Return [X, Y] of the center of cell containing provided text 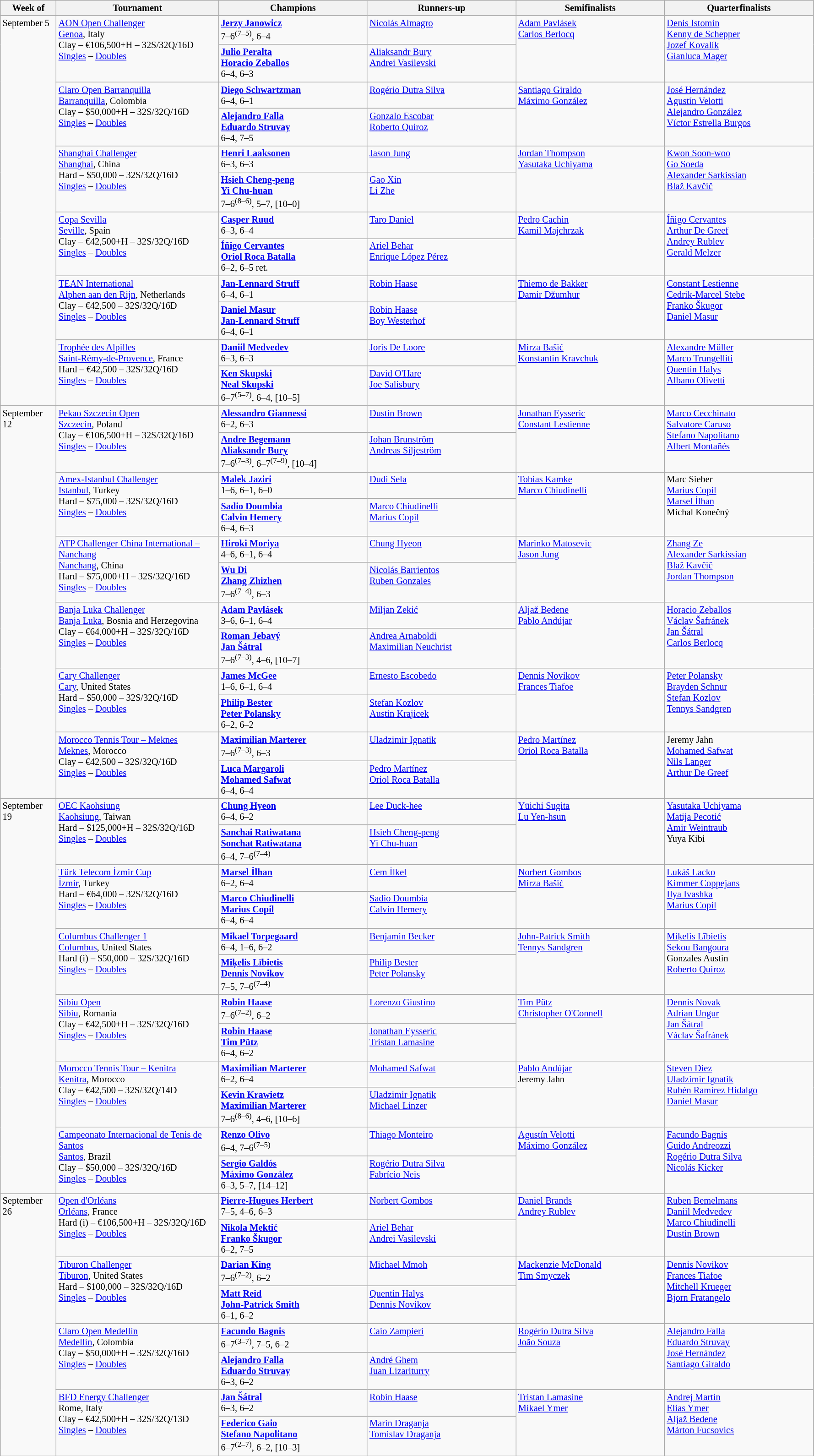
John-Patrick Smith Tennys Sandgren [591, 962]
Alexandre Müller Marco Trungelliti Quentin Halys Albano Olivetti [739, 373]
Íñigo Cervantes Oriol Roca Batalla6–2, 6–5 ret. [293, 257]
Andrea Arnaboldi Maximilian Neuchrist [441, 649]
Andrej Martin Elias Ymer Aljaž Bedene Márton Fucsovics [739, 1423]
Robin Haase Boy Westerhof [441, 321]
Yūichi Sugita Lu Yen-hsun [591, 832]
Quarterfinalists [739, 8]
Casper Ruud6–3, 6–4 [293, 225]
Darian King7–6(7–2), 6–2 [293, 1271]
Chung Hyeon [441, 549]
Sergio Galdós Máximo González6–3, 5–7, [14–12] [293, 1175]
Marinko Matosevic Jason Jung [591, 569]
Thiago Monteiro [441, 1141]
Dennis Novikov Frances Tiafoe [591, 700]
Semifinalists [591, 8]
Ken Skupski Neal Skupski6–7(5–7), 6–4, [10–5] [293, 386]
Mackenzie McDonald Tim Smyczek [591, 1290]
Pierre-Hugues Herbert7–5, 4–6, 6–3 [293, 1206]
Pablo Andújar Jeremy Jahn [591, 1094]
Philip Bester Peter Polansky6–2, 6–2 [293, 714]
Norbert Gombos Mirza Bašić [591, 896]
September 26 [28, 1325]
Daniel Brands Andrey Rublev [591, 1225]
Michael Mmoh [441, 1271]
Tournament [137, 8]
Marin Draganja Tomislav Draganja [441, 1435]
Daniil Medvedev6–3, 6–3 [293, 353]
Claro Open BarranquillaBarranquilla, Colombia Clay – $50,000+H – 32S/32Q/16DSingles – Doubles [137, 114]
Philip Bester Peter Polansky [441, 975]
Roman Jebavý Jan Šátral7–6(7–3), 4–6, [10–7] [293, 649]
Maximilian Marterer7–6(7–3), 6–3 [293, 747]
Dustin Brown [441, 419]
Íñigo Cervantes Arthur De Greef Andrey Rublev Gerald Melzer [739, 244]
Taro Daniel [441, 225]
OEC KaohsiungKaohsiung, Taiwan Hard – $125,000+H – 32S/32Q/16DSingles – Doubles [137, 832]
Sibiu OpenSibiu, Romania Clay – €42,500+H – 32S/32Q/16DSingles – Doubles [137, 1028]
Horacio Zeballos Václav Šafránek Jan Šátral Carlos Berlocq [739, 635]
Marco Chiudinelli Marius Copil6–4, 6–4 [293, 910]
Rogério Dutra Silva João Souza [591, 1357]
Mikael Torpegaard6–4, 1–6, 6–2 [293, 942]
September 12 [28, 602]
José Hernández Agustín Velotti Alejandro González Víctor Estrella Burgos [739, 114]
Adam Pavlásek Carlos Berlocq [591, 49]
Andre Begemann Aliaksandr Bury7–6(7–3), 6–7(7–9), [10–4] [293, 452]
Sadio Doumbia Calvin Hemery6–4, 6–3 [293, 517]
Maximilian Marterer6–2, 6–4 [293, 1074]
Dennis Novikov Frances Tiafoe Mitchell Krueger Bjorn Fratangelo [739, 1290]
Marco Chiudinelli Marius Copil [441, 517]
Dudi Sela [441, 485]
Tim Pütz Christopher O'Connell [591, 1028]
Morocco Tennis Tour – KenitraKenitra, Morocco Clay – €42,500 – 32S/32Q/14DSingles – Doubles [137, 1094]
James McGee1–6, 6–1, 6–4 [293, 682]
Gao Xin Li Zhe [441, 192]
Santiago Giraldo Máximo González [591, 114]
Pedro Cachin Kamil Majchrzak [591, 244]
Robin Haase7–6(7–2), 6–2 [293, 1009]
Champions [293, 8]
Lukáš Lacko Kimmer Coppejans Ilya Ivashka Marius Copil [739, 896]
Gonzalo Escobar Roberto Quiroz [441, 127]
Jan-Lennard Struff6–4, 6–1 [293, 289]
Open d'OrléansOrléans, France Hard (i) – €106,500+H – 32S/32Q/16DSingles – Doubles [137, 1225]
Rogério Dutra Silva [441, 95]
Chung Hyeon6–4, 6–2 [293, 812]
Ernesto Escobedo [441, 682]
Ariel Behar Andrei Vasilevski [441, 1238]
Benjamin Becker [441, 942]
Stefan Kozlov Austin Krajicek [441, 714]
Copa SevillaSeville, Spain Clay – €42,500+H – 32S/32Q/16DSingles – Doubles [137, 244]
Sanchai Ratiwatana Sonchat Ratiwatana6–4, 7–6(7–4) [293, 845]
Türk Telecom İzmir Cupİzmir, Turkey Hard – €64,000 – 32S/32Q/16DSingles – Doubles [137, 896]
Jonathan Eysseric Constant Lestienne [591, 439]
Kwon Soon-woo Go Soeda Alexander Sarkissian Blaž Kavčič [739, 179]
Nikola Mektić Franko Škugor6–2, 7–5 [293, 1238]
Banja Luka ChallengerBanja Luka, Bosnia and Herzegovina Clay – €64,000+H – 32S/32Q/16DSingles – Doubles [137, 635]
Alejandro Falla Eduardo Struvay José Hernández Santiago Giraldo [739, 1357]
Marsel İlhan6–2, 6–4 [293, 878]
Nicolás Barrientos Ruben Gonzales [441, 582]
Claro Open MedellínMedellín, Colombia Clay – $50,000+H – 32S/32Q/16DSingles – Doubles [137, 1357]
Jonathan Eysseric Tristan Lamasine [441, 1042]
Agustín Velotti Máximo González [591, 1161]
Tobias Kamke Marco Chiudinelli [591, 504]
Alejandro Falla Eduardo Struvay6–4, 7–5 [293, 127]
Julio Peralta Horacio Zeballos6–4, 6–3 [293, 63]
Wu Di Zhang Zhizhen7–6(7–4), 6–3 [293, 582]
ATP Challenger China International – NanchangNanchang, China Hard – $75,000+H – 32S/32Q/16DSingles – Doubles [137, 569]
Norbert Gombos [441, 1206]
September 19 [28, 996]
Jordan Thompson Yasutaka Uchiyama [591, 179]
Rogério Dutra Silva Fabrício Neis [441, 1175]
Adam Pavlásek3–6, 6–1, 6–4 [293, 615]
September 5 [28, 211]
Marc Sieber Marius Copil Marsel İlhan Michal Konečný [739, 504]
Shanghai ChallengerShanghai, China Hard – $50,000 – 32S/32Q/16DSingles – Doubles [137, 179]
Matt Reid John-Patrick Smith6–1, 6–2 [293, 1304]
Pekao Szczecin OpenSzczecin, Poland Clay – €106,500+H – 32S/32Q/16DSingles – Doubles [137, 439]
Miķelis Lībietis Dennis Novikov7–5, 7–6(7–4) [293, 975]
Mohamed Safwat [441, 1074]
Caio Zampieri [441, 1337]
Uladzimir Ignatik Michael Linzer [441, 1107]
Marco Cecchinato Salvatore Caruso Stefano Napolitano Albert Montañés [739, 439]
AON Open ChallengerGenoa, Italy Clay – €106,500+H – 32S/32Q/16DSingles – Doubles [137, 49]
André Ghem Juan Lizariturry [441, 1371]
Denis Istomin Kenny de Schepper Jozef Kovalík Gianluca Mager [739, 49]
Mirza Bašić Konstantin Kravchuk [591, 373]
Jerzy Janowicz 7–6(7–5), 6–4 [293, 30]
Sadio Doumbia Calvin Hemery [441, 910]
Daniel Masur Jan-Lennard Struff6–4, 6–1 [293, 321]
Thiemo de Bakker Damir Džumhur [591, 308]
Runners-up [441, 8]
Aljaž Bedene Pablo Andújar [591, 635]
Miljan Zekić [441, 615]
Miķelis Lībietis Sekou Bangoura Gonzales Austin Roberto Quiroz [739, 962]
Dennis Novak Adrian Ungur Jan Šátral Václav Šafránek [739, 1028]
Cary ChallengerCary, United States Hard – $50,000 – 32S/32Q/16DSingles – Doubles [137, 700]
Luca Margaroli Mohamed Safwat6–4, 6–4 [293, 780]
Quentin Halys Dennis Novikov [441, 1304]
Cem İlkel [441, 878]
BFD Energy ChallengerRome, Italy Clay – €42,500+H – 32S/32Q/13DSingles – Doubles [137, 1423]
Renzo Olivo6–4, 7–6(7–5) [293, 1141]
Joris De Loore [441, 353]
Hsieh Cheng-peng Yi Chu-huan [441, 845]
Nicolás Almagro [441, 30]
Alessandro Giannessi6–2, 6–3 [293, 419]
Trophée des AlpillesSaint-Rémy-de-Provence, France Hard – €42,500 – 32S/32Q/16DSingles – Doubles [137, 373]
Amex-Istanbul ChallengerIstanbul, Turkey Hard – $75,000 – 32S/32Q/16DSingles – Doubles [137, 504]
Federico Gaio Stefano Napolitano6–7(2–7), 6–2, [10–3] [293, 1435]
Ariel Behar Enrique López Pérez [441, 257]
Hsieh Cheng-peng Yi Chu-huan7–6(8–6), 5–7, [10–0] [293, 192]
Jason Jung [441, 159]
Robin Haase Tim Pütz6–4, 6–2 [293, 1042]
Ruben Bemelmans Daniil Medvedev Marco Chiudinelli Dustin Brown [739, 1225]
Malek Jaziri1–6, 6–1, 6–0 [293, 485]
Hiroki Moriya4–6, 6–1, 6–4 [293, 549]
Johan Brunström Andreas Siljeström [441, 452]
Campeonato Internacional de Tenis de SantosSantos, Brazil Clay – $50,000 – 32S/32Q/16DSingles – Doubles [137, 1161]
Columbus Challenger 1Columbus, United States Hard (i) – $50,000 – 32S/32Q/16DSingles – Doubles [137, 962]
Lorenzo Giustino [441, 1009]
David O'Hare Joe Salisbury [441, 386]
Zhang Ze Alexander Sarkissian Blaž Kavčič Jordan Thompson [739, 569]
Tristan Lamasine Mikael Ymer [591, 1423]
Tiburon ChallengerTiburon, United States Hard – $100,000 – 32S/32Q/16DSingles – Doubles [137, 1290]
Yasutaka Uchiyama Matija Pecotić Amir Weintraub Yuya Kibi [739, 832]
Constant Lestienne Cedrik-Marcel Stebe Franko Škugor Daniel Masur [739, 308]
Jan Šátral6–3, 6–2 [293, 1403]
Aliaksandr Bury Andrei Vasilevski [441, 63]
Facundo Bagnis Guido Andreozzi Rogério Dutra Silva Nicolás Kicker [739, 1161]
Week of [28, 8]
TEAN InternationalAlphen aan den Rijn, Netherlands Clay – €42,500 – 32S/32Q/16DSingles – Doubles [137, 308]
Alejandro Falla Eduardo Struvay6–3, 6–2 [293, 1371]
Jeremy Jahn Mohamed Safwat Nils Langer Arthur De Greef [739, 765]
Kevin Krawietz Maximilian Marterer7–6(8–6), 4–6, [10–6] [293, 1107]
Henri Laaksonen6–3, 6–3 [293, 159]
Diego Schwartzman6–4, 6–1 [293, 95]
Peter Polansky Brayden Schnur Stefan Kozlov Tennys Sandgren [739, 700]
Morocco Tennis Tour – MeknesMeknes, Morocco Clay – €42,500 – 32S/32Q/16DSingles – Doubles [137, 765]
Steven Diez Uladzimir Ignatik Rubén Ramírez Hidalgo Daniel Masur [739, 1094]
Uladzimir Ignatik [441, 747]
Facundo Bagnis6–7(3–7), 7–5, 6–2 [293, 1337]
Lee Duck-hee [441, 812]
